Return the (x, y) coordinate for the center point of the cell that contains the specified text.  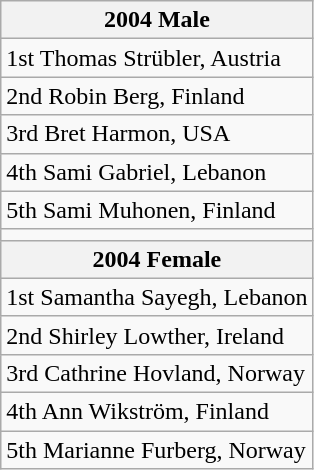
3rd Cathrine Hovland, Norway (157, 373)
1st Thomas Strübler, Austria (157, 58)
2nd Robin Berg, Finland (157, 96)
2004 Female (157, 259)
1st Samantha Sayegh, Lebanon (157, 297)
3rd Bret Harmon, USA (157, 134)
5th Marianne Furberg, Norway (157, 449)
4th Ann Wikström, Finland (157, 411)
2004 Male (157, 20)
4th Sami Gabriel, Lebanon (157, 172)
5th Sami Muhonen, Finland (157, 210)
2nd Shirley Lowther, Ireland (157, 335)
